Search for the cell housing the specified text and yield its [X, Y] center coordinate. 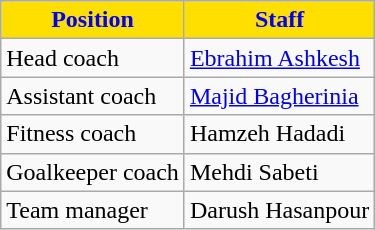
Staff [279, 20]
Fitness coach [93, 134]
Assistant coach [93, 96]
Darush Hasanpour [279, 210]
Goalkeeper coach [93, 172]
Position [93, 20]
Ebrahim Ashkesh [279, 58]
Head coach [93, 58]
Majid Bagherinia [279, 96]
Hamzeh Hadadi [279, 134]
Team manager [93, 210]
Mehdi Sabeti [279, 172]
